Provide the (x, y) coordinate of the cell's center where the given text is located.  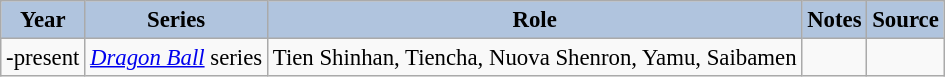
Dragon Ball series (176, 58)
Source (906, 20)
Year (43, 20)
Series (176, 20)
Notes (834, 20)
Role (534, 20)
Tien Shinhan, Tiencha, Nuova Shenron, Yamu, Saibamen (534, 58)
-present (43, 58)
